Extract the (X, Y) coordinate from the center of the cell holding the provided text.  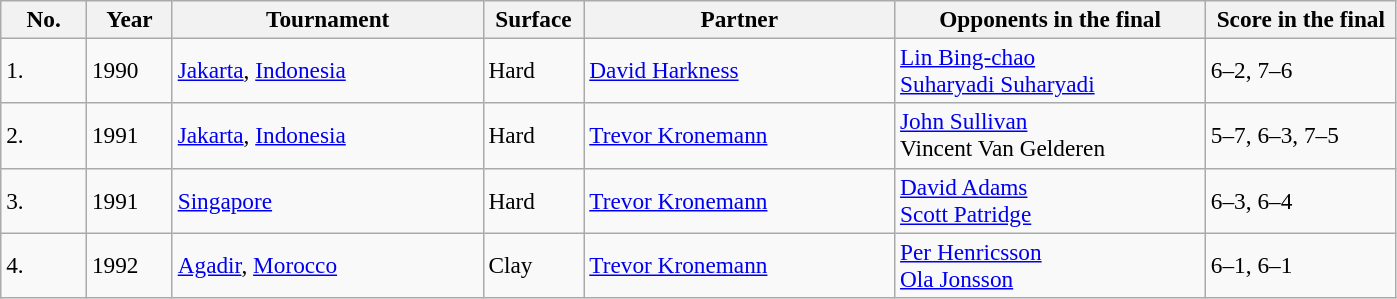
John Sullivan Vincent Van Gelderen (1050, 136)
6–2, 7–6 (1300, 70)
1992 (130, 264)
David Adams Scott Patridge (1050, 200)
Year (130, 19)
Tournament (328, 19)
6–1, 6–1 (1300, 264)
Agadir, Morocco (328, 264)
David Harkness (740, 70)
Per Henricsson Ola Jonsson (1050, 264)
4. (44, 264)
No. (44, 19)
1. (44, 70)
6–3, 6–4 (1300, 200)
Singapore (328, 200)
Opponents in the final (1050, 19)
3. (44, 200)
1990 (130, 70)
Score in the final (1300, 19)
Partner (740, 19)
Surface (534, 19)
5–7, 6–3, 7–5 (1300, 136)
Lin Bing-chao Suharyadi Suharyadi (1050, 70)
2. (44, 136)
Clay (534, 264)
